Return the [X, Y] coordinate for the center point of the cell that contains the specified text.  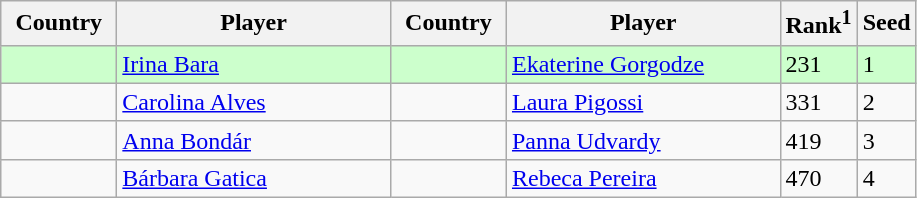
4 [886, 178]
Bárbara Gatica [254, 178]
Irina Bara [254, 64]
2 [886, 102]
3 [886, 140]
419 [818, 140]
Panna Udvardy [643, 140]
Rank1 [818, 24]
Ekaterine Gorgodze [643, 64]
1 [886, 64]
470 [818, 178]
Carolina Alves [254, 102]
Rebeca Pereira [643, 178]
Anna Bondár [254, 140]
Seed [886, 24]
Laura Pigossi [643, 102]
331 [818, 102]
231 [818, 64]
